Find where the given text appears and provide that cell's center as [x, y] coordinate. 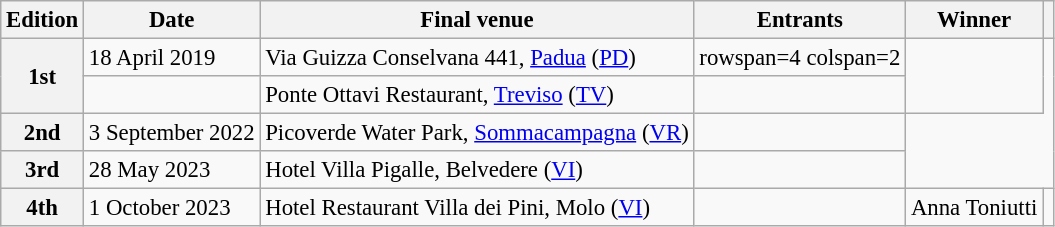
1 October 2023 [172, 208]
4th [42, 208]
1st [42, 76]
Date [172, 20]
Edition [42, 20]
Final venue [477, 20]
Entrants [800, 20]
Hotel Villa Pigalle, Belvedere (VI) [477, 170]
28 May 2023 [172, 170]
18 April 2019 [172, 58]
2nd [42, 133]
Winner [974, 20]
Hotel Restaurant Villa dei Pini, Molo (VI) [477, 208]
Via Guizza Conselvana 441, Padua (PD) [477, 58]
Anna Toniutti [974, 208]
rowspan=4 colspan=2 [800, 58]
Ponte Ottavi Restaurant, Treviso (TV) [477, 95]
3rd [42, 170]
Picoverde Water Park, Sommacampagna (VR) [477, 133]
3 September 2022 [172, 133]
